Return the [X, Y] coordinate for the center point of the cell that contains the specified text.  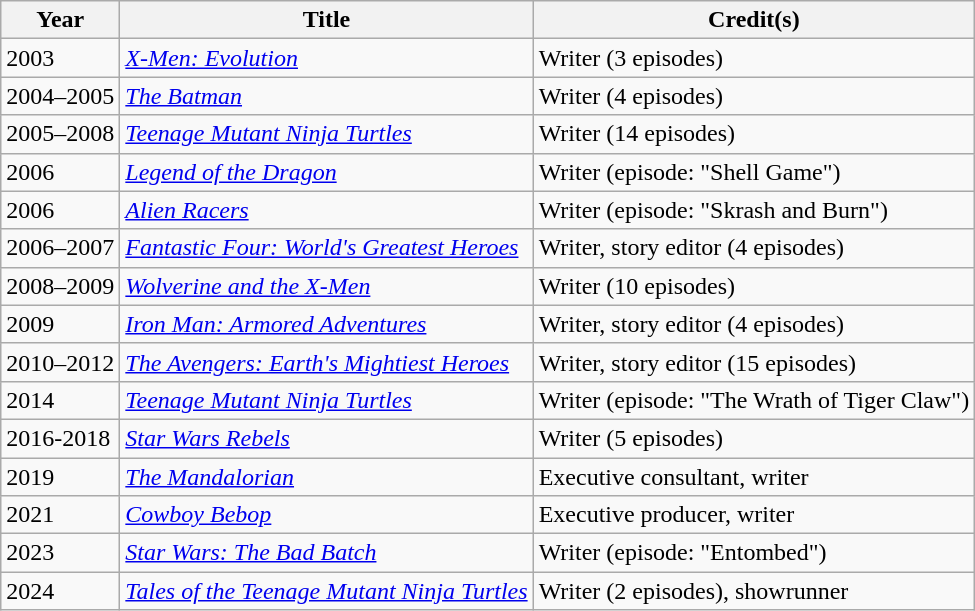
Writer (2 episodes), showrunner [754, 591]
Executive producer, writer [754, 515]
Writer (episode: "Entombed") [754, 553]
Year [60, 20]
Executive consultant, writer [754, 477]
2005–2008 [60, 134]
2019 [60, 477]
Writer (episode: "Skrash and Burn") [754, 210]
Writer (3 episodes) [754, 58]
Star Wars Rebels [326, 438]
Star Wars: The Bad Batch [326, 553]
Writer (episode: "Shell Game") [754, 172]
Iron Man: Armored Adventures [326, 324]
X-Men: Evolution [326, 58]
Writer (5 episodes) [754, 438]
Wolverine and the X-Men [326, 286]
Title [326, 20]
Credit(s) [754, 20]
2024 [60, 591]
The Avengers: Earth's Mightiest Heroes [326, 362]
2008–2009 [60, 286]
2009 [60, 324]
Writer (14 episodes) [754, 134]
Alien Racers [326, 210]
Writer (4 episodes) [754, 96]
2003 [60, 58]
2021 [60, 515]
2016-2018 [60, 438]
2014 [60, 400]
Cowboy Bebop [326, 515]
Writer (10 episodes) [754, 286]
2004–2005 [60, 96]
Fantastic Four: World's Greatest Heroes [326, 248]
Writer, story editor (15 episodes) [754, 362]
2010–2012 [60, 362]
Legend of the Dragon [326, 172]
The Batman [326, 96]
Writer (episode: "The Wrath of Tiger Claw") [754, 400]
2006–2007 [60, 248]
Tales of the Teenage Mutant Ninja Turtles [326, 591]
The Mandalorian [326, 477]
2023 [60, 553]
